Identify which cell holds the provided text, then report its [x, y] central coordinate. 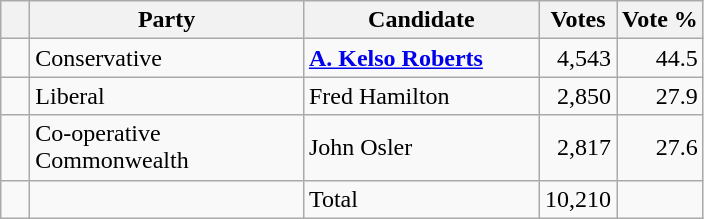
Candidate [421, 20]
4,543 [578, 58]
Conservative [167, 58]
2,850 [578, 96]
27.9 [660, 96]
John Osler [421, 148]
44.5 [660, 58]
Fred Hamilton [421, 96]
Vote % [660, 20]
Liberal [167, 96]
Party [167, 20]
Votes [578, 20]
A. Kelso Roberts [421, 58]
Total [421, 199]
Co-operative Commonwealth [167, 148]
27.6 [660, 148]
2,817 [578, 148]
10,210 [578, 199]
